From the cell containing the given text, extract its center point as [X, Y] coordinate. 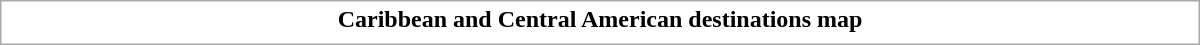
Caribbean and Central American destinations map [600, 19]
